Find where the given text appears and provide that cell's center as [x, y] coordinate. 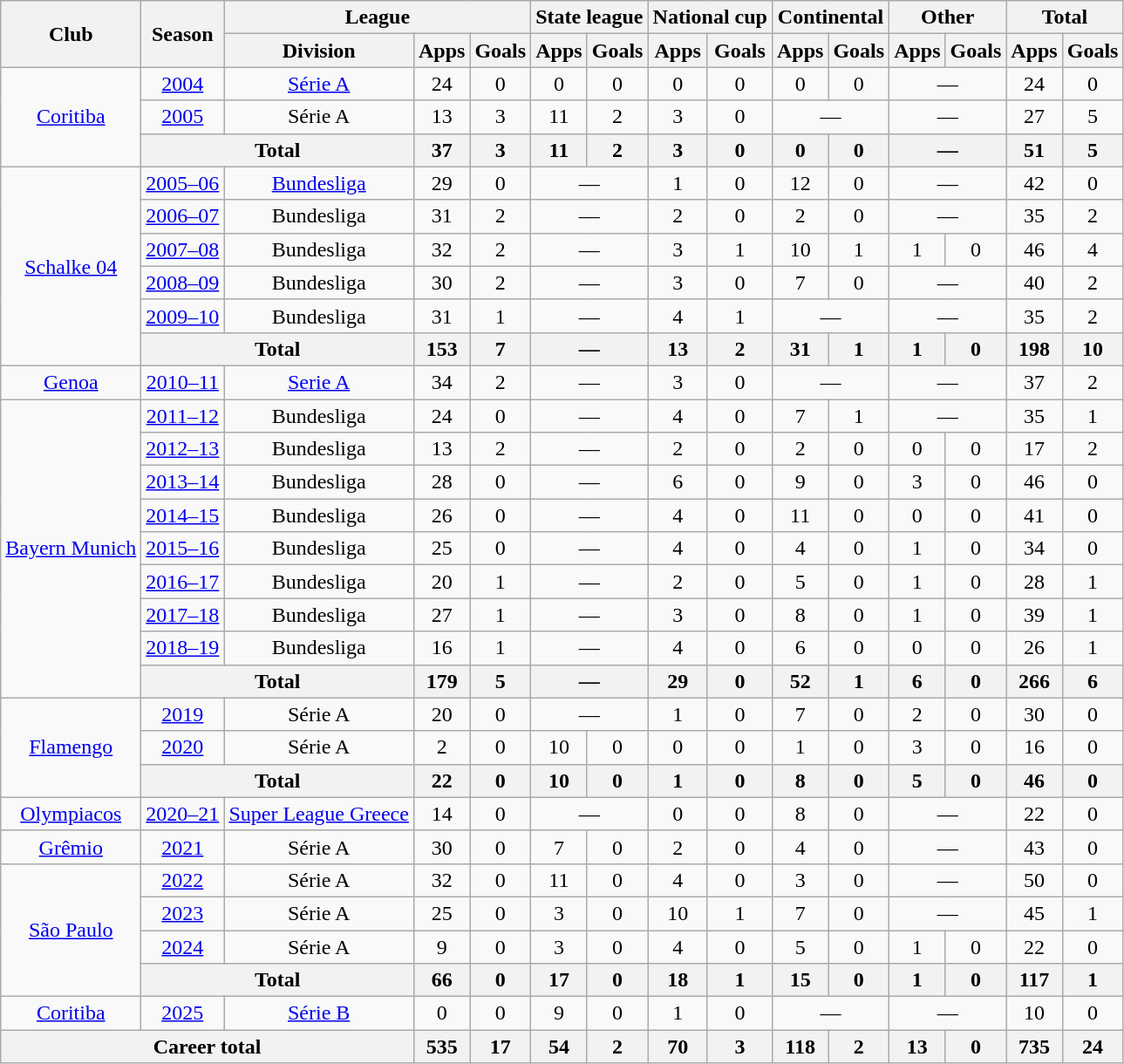
2013–14 [183, 482]
Continental [830, 17]
50 [1034, 880]
52 [800, 681]
15 [800, 980]
2023 [183, 913]
Série B [319, 1013]
2020 [183, 747]
Serie A [319, 382]
735 [1034, 1047]
2015–16 [183, 549]
2021 [183, 847]
Flamengo [72, 747]
14 [441, 814]
45 [1034, 913]
266 [1034, 681]
2006–07 [183, 216]
43 [1034, 847]
51 [1034, 150]
2019 [183, 714]
117 [1034, 980]
2016–17 [183, 582]
National cup [710, 17]
Season [183, 34]
2025 [183, 1013]
12 [800, 183]
State league [589, 17]
Club [72, 34]
2008–09 [183, 283]
2005 [183, 117]
179 [441, 681]
Genoa [72, 382]
2018–19 [183, 648]
42 [1034, 183]
40 [1034, 283]
Division [319, 51]
2020–21 [183, 814]
São Paulo [72, 930]
2017–18 [183, 615]
Career total [208, 1047]
Schalke 04 [72, 266]
2014–15 [183, 515]
118 [800, 1047]
2010–11 [183, 382]
2009–10 [183, 316]
54 [559, 1047]
Super League Greece [319, 814]
70 [678, 1047]
18 [678, 980]
Grêmio [72, 847]
39 [1034, 615]
2005–06 [183, 183]
2012–13 [183, 449]
Olympiacos [72, 814]
198 [1034, 349]
535 [441, 1047]
66 [441, 980]
League [378, 17]
2007–08 [183, 249]
2022 [183, 880]
Other [948, 17]
Bayern Munich [72, 549]
2024 [183, 946]
153 [441, 349]
2011–12 [183, 416]
41 [1034, 515]
2004 [183, 84]
